Output the (x, y) coordinate of the center of the cell containing the given text.  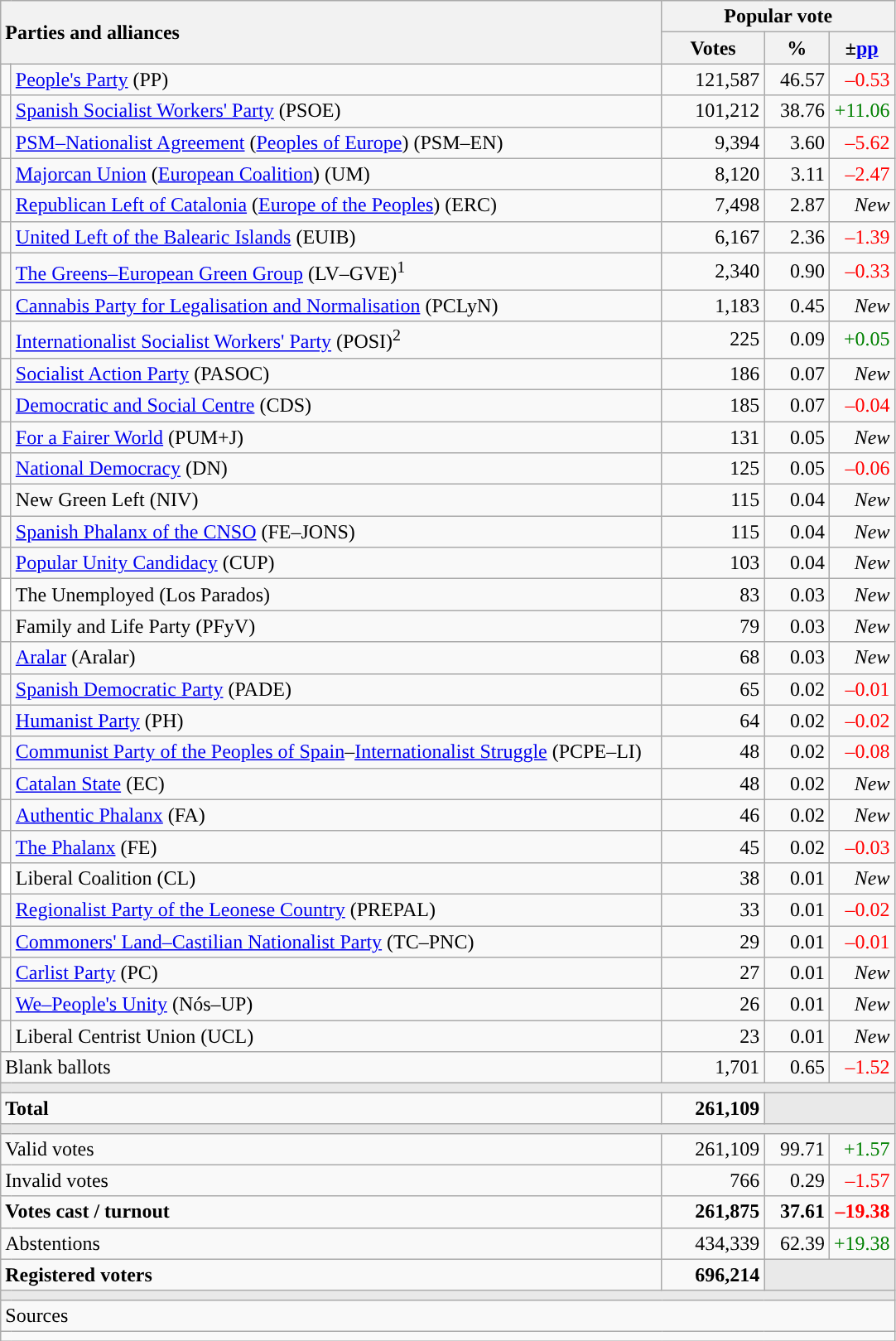
–1.39 (861, 237)
Catalan State (EC) (336, 784)
Communist Party of the Peoples of Spain–Internationalist Struggle (PCPE–LI) (336, 752)
Spanish Socialist Workers' Party (PSOE) (336, 111)
Liberal Coalition (CL) (336, 878)
8,120 (713, 174)
Cannabis Party for Legalisation and Normalisation (PCLyN) (336, 306)
2,340 (713, 272)
People's Party (PP) (336, 80)
38 (713, 878)
United Left of the Balearic Islands (EUIB) (336, 237)
PSM–Nationalist Agreement (Peoples of Europe) (PSM–EN) (336, 142)
Internationalist Socialist Workers' Party (POSI)2 (336, 340)
121,587 (713, 80)
–5.62 (861, 142)
Authentic Phalanx (FA) (336, 815)
+0.05 (861, 340)
Commoners' Land–Castilian Nationalist Party (TC–PNC) (336, 942)
696,214 (713, 1275)
–0.08 (861, 752)
The Unemployed (Los Parados) (336, 595)
185 (713, 405)
Blank ballots (331, 1068)
3.60 (797, 142)
Invalid votes (331, 1180)
+1.57 (861, 1149)
261,875 (713, 1212)
103 (713, 563)
–0.33 (861, 272)
46.57 (797, 80)
186 (713, 374)
45 (713, 847)
+19.38 (861, 1243)
New Green Left (NIV) (336, 500)
Spanish Democratic Party (PADE) (336, 689)
101,212 (713, 111)
Valid votes (331, 1149)
6,167 (713, 237)
46 (713, 815)
27 (713, 973)
1,701 (713, 1068)
434,339 (713, 1243)
–2.47 (861, 174)
99.71 (797, 1149)
Abstentions (331, 1243)
±pp (861, 48)
0.09 (797, 340)
Humanist Party (PH) (336, 721)
Total (331, 1108)
Sources (447, 1315)
2.87 (797, 205)
National Democracy (DN) (336, 469)
Majorcan Union (European Coalition) (UM) (336, 174)
62.39 (797, 1243)
0.29 (797, 1180)
For a Fairer World (PUM+J) (336, 437)
64 (713, 721)
The Greens–European Green Group (LV–GVE)1 (336, 272)
Regionalist Party of the Leonese Country (PREPAL) (336, 909)
125 (713, 469)
0.90 (797, 272)
Liberal Centrist Union (UCL) (336, 1036)
Spanish Phalanx of the CNSO (FE–JONS) (336, 532)
Votes (713, 48)
3.11 (797, 174)
37.61 (797, 1212)
23 (713, 1036)
–1.57 (861, 1180)
+11.06 (861, 111)
Republican Left of Catalonia (Europe of the Peoples) (ERC) (336, 205)
33 (713, 909)
766 (713, 1180)
% (797, 48)
0.45 (797, 306)
0.65 (797, 1068)
Aralar (Aralar) (336, 658)
7,498 (713, 205)
–0.04 (861, 405)
38.76 (797, 111)
–0.03 (861, 847)
29 (713, 942)
–1.52 (861, 1068)
26 (713, 1005)
–0.06 (861, 469)
2.36 (797, 237)
We–People's Unity (Nós–UP) (336, 1005)
79 (713, 626)
Popular Unity Candidacy (CUP) (336, 563)
–0.53 (861, 80)
68 (713, 658)
225 (713, 340)
Registered voters (331, 1275)
1,183 (713, 306)
Parties and alliances (331, 32)
The Phalanx (FE) (336, 847)
Carlist Party (PC) (336, 973)
Socialist Action Party (PASOC) (336, 374)
65 (713, 689)
83 (713, 595)
9,394 (713, 142)
Democratic and Social Centre (CDS) (336, 405)
Popular vote (778, 17)
–19.38 (861, 1212)
Votes cast / turnout (331, 1212)
131 (713, 437)
Family and Life Party (PFyV) (336, 626)
